Capture the cell that displays the provided text and extract its (x, y) central coordinate. 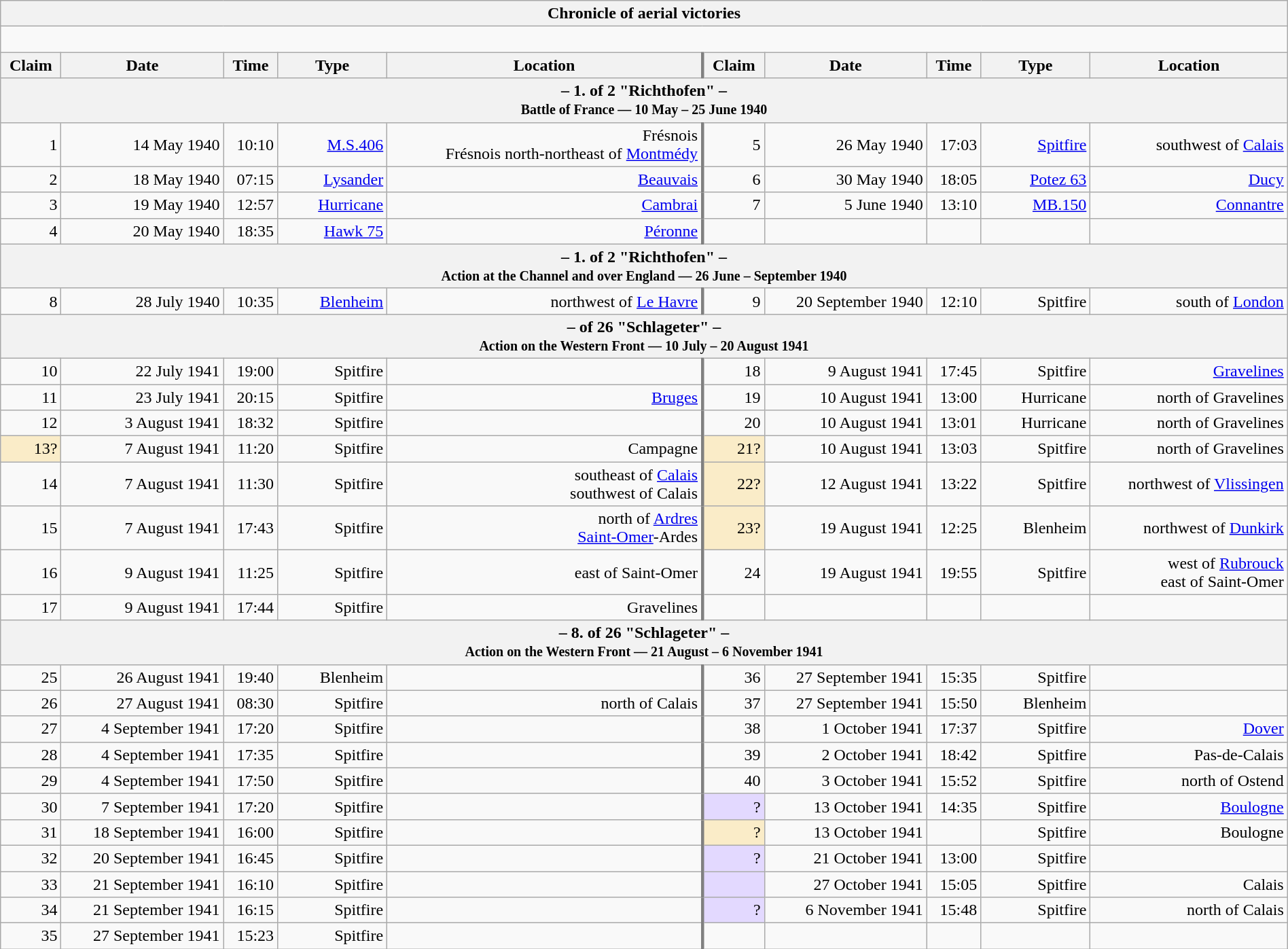
20:15 (251, 397)
17 (31, 607)
29 (31, 781)
2 October 1941 (845, 755)
12:57 (251, 205)
40 (734, 781)
east of Saint-Omer (545, 572)
16:00 (251, 832)
1 (31, 144)
27 August 1941 (143, 703)
20 September 1941 (143, 858)
17:03 (954, 144)
Calais (1189, 884)
20 September 1940 (845, 301)
13:22 (954, 484)
18 September 1941 (143, 832)
34 (31, 910)
22 July 1941 (143, 371)
3 October 1941 (845, 781)
11:25 (251, 572)
27 October 1941 (845, 884)
33 (31, 884)
18:42 (954, 755)
– 1. of 2 "Richthofen" –Action at the Channel and over England — 26 June – September 1940 (644, 266)
18:35 (251, 231)
18 May 1940 (143, 179)
Connantre (1189, 205)
FrésnoisFrésnois north-northeast of Montmédy (545, 144)
15:35 (954, 677)
15:05 (954, 884)
21 October 1941 (845, 858)
11:30 (251, 484)
M.S.406 (333, 144)
19:40 (251, 677)
30 (31, 806)
35 (31, 936)
21? (734, 449)
– of 26 "Schlageter" –Action on the Western Front — 10 July – 20 August 1941 (644, 336)
3 (31, 205)
16:10 (251, 884)
17:45 (954, 371)
18 (734, 371)
– 1. of 2 "Richthofen" –Battle of France — 10 May – 25 June 1940 (644, 101)
11:20 (251, 449)
– 8. of 26 "Schlageter" –Action on the Western Front — 21 August – 6 November 1941 (644, 643)
13:03 (954, 449)
5 June 1940 (845, 205)
10 (31, 371)
38 (734, 729)
north of ArdresSaint-Omer-Ardes (545, 529)
19 May 1940 (143, 205)
14 May 1940 (143, 144)
2 (31, 179)
30 May 1940 (845, 179)
10:10 (251, 144)
28 July 1940 (143, 301)
16:45 (251, 858)
13:10 (954, 205)
12:25 (954, 529)
3 August 1941 (143, 423)
Péronne (545, 231)
17:50 (251, 781)
24 (734, 572)
Ducy (1189, 179)
13:01 (954, 423)
26 May 1940 (845, 144)
9 (734, 301)
6 (734, 179)
16 (31, 572)
39 (734, 755)
07:15 (251, 179)
Dover (1189, 729)
12 August 1941 (845, 484)
northwest of Dunkirk (1189, 529)
23? (734, 529)
17:43 (251, 529)
14:35 (954, 806)
27 (31, 729)
37 (734, 703)
32 (31, 858)
15:23 (251, 936)
15 (31, 529)
1 October 1941 (845, 729)
south of London (1189, 301)
26 August 1941 (143, 677)
Hawk 75 (333, 231)
18:32 (251, 423)
west of Rubrouckeast of Saint-Omer (1189, 572)
Potez 63 (1035, 179)
southwest of Calais (1189, 144)
4 (31, 231)
17:37 (954, 729)
north of Ostend (1189, 781)
MB.150 (1035, 205)
Pas-de-Calais (1189, 755)
Bruges (545, 397)
20 (734, 423)
13? (31, 449)
26 (31, 703)
10:35 (251, 301)
Campagne (545, 449)
28 (31, 755)
15:50 (954, 703)
Chronicle of aerial victories (644, 14)
20 May 1940 (143, 231)
19 (734, 397)
15:48 (954, 910)
17:44 (251, 607)
Beauvais (545, 179)
22? (734, 484)
northwest of Le Havre (545, 301)
16:15 (251, 910)
14 (31, 484)
31 (31, 832)
northwest of Vlissingen (1189, 484)
15:52 (954, 781)
southeast of Calaissouthwest of Calais (545, 484)
17:35 (251, 755)
36 (734, 677)
25 (31, 677)
19:55 (954, 572)
6 November 1941 (845, 910)
7 September 1941 (143, 806)
19:00 (251, 371)
23 July 1941 (143, 397)
Cambrai (545, 205)
12:10 (954, 301)
18:05 (954, 179)
7 (734, 205)
12 (31, 423)
8 (31, 301)
08:30 (251, 703)
5 (734, 144)
Lysander (333, 179)
11 (31, 397)
